Identify which cell holds the provided text, then report its (x, y) central coordinate. 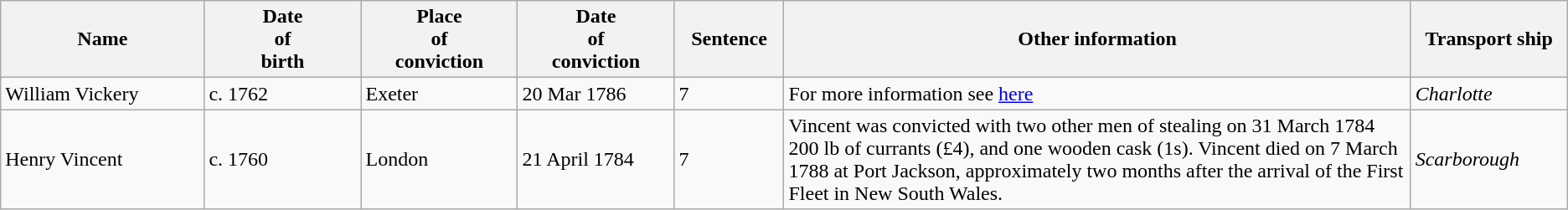
c. 1760 (283, 159)
Dateofbirth (283, 39)
Placeofconviction (439, 39)
Exeter (439, 94)
Transport ship (1489, 39)
Dateofconviction (596, 39)
London (439, 159)
21 April 1784 (596, 159)
Sentence (729, 39)
William Vickery (102, 94)
Charlotte (1489, 94)
Scarborough (1489, 159)
20 Mar 1786 (596, 94)
c. 1762 (283, 94)
Henry Vincent (102, 159)
Other information (1097, 39)
For more information see here (1097, 94)
Name (102, 39)
